From the cell containing the given text, extract its center point as (x, y) coordinate. 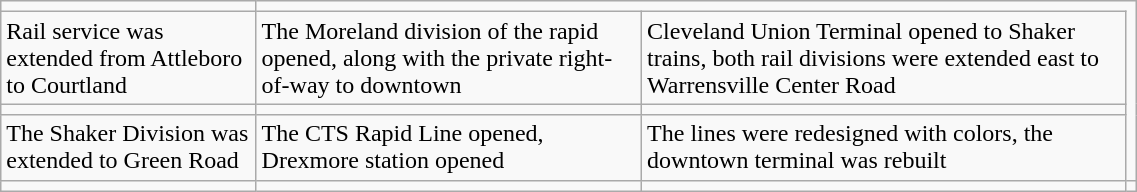
The lines were redesigned with colors, the downtown terminal was rebuilt (884, 148)
Rail service was extended from Attleboro to Courtland (128, 58)
The CTS Rapid Line opened, Drexmore station opened (449, 148)
The Moreland division of the rapid opened, along with the private right-of-way to downtown (449, 58)
Cleveland Union Terminal opened to Shaker trains, both rail divisions were extended east to Warrensville Center Road (884, 58)
The Shaker Division was extended to Green Road (128, 148)
